Scan for the cell matching the given text and deliver its [x, y] coordinate at center. 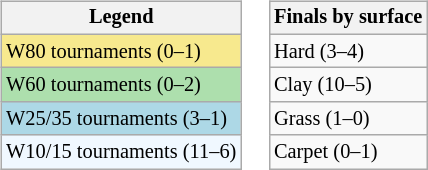
W60 tournaments (0–2) [121, 85]
Clay (10–5) [348, 85]
Carpet (0–1) [348, 152]
Hard (3–4) [348, 51]
W80 tournaments (0–1) [121, 51]
Legend [121, 18]
W10/15 tournaments (11–6) [121, 152]
Finals by surface [348, 18]
W25/35 tournaments (3–1) [121, 119]
Grass (1–0) [348, 119]
